Return the (x, y) coordinate for the center point of the cell that contains the specified text.  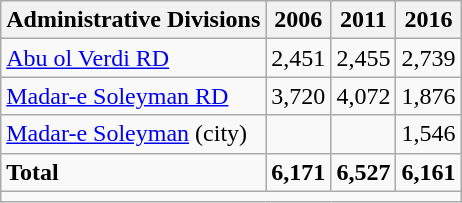
2,451 (298, 58)
1,876 (428, 96)
Madar-e Soleyman RD (134, 96)
6,527 (364, 172)
2006 (298, 20)
6,171 (298, 172)
Madar-e Soleyman (city) (134, 134)
3,720 (298, 96)
2,455 (364, 58)
1,546 (428, 134)
2011 (364, 20)
Total (134, 172)
2,739 (428, 58)
2016 (428, 20)
Administrative Divisions (134, 20)
Abu ol Verdi RD (134, 58)
6,161 (428, 172)
4,072 (364, 96)
